Locate the cell with the specified text and output its (x, y) center coordinate. 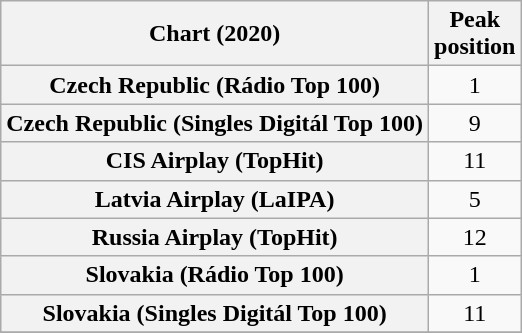
CIS Airplay (TopHit) (215, 161)
12 (475, 237)
Czech Republic (Rádio Top 100) (215, 85)
Latvia Airplay (LaIPA) (215, 199)
Chart (2020) (215, 34)
9 (475, 123)
Russia Airplay (TopHit) (215, 237)
Slovakia (Rádio Top 100) (215, 275)
5 (475, 199)
Czech Republic (Singles Digitál Top 100) (215, 123)
Slovakia (Singles Digitál Top 100) (215, 313)
Peakposition (475, 34)
